Scan for the cell matching the given text and deliver its (x, y) coordinate at center. 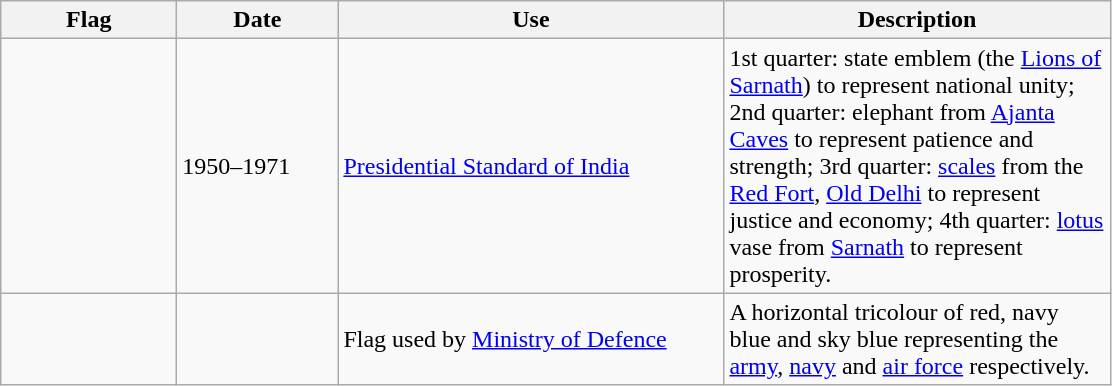
Description (917, 20)
A horizontal tricolour of red, navy blue and sky blue representing the army, navy and air force respectively. (917, 339)
1950–1971 (258, 166)
Use (531, 20)
Presidential Standard of India (531, 166)
Flag used by Ministry of Defence (531, 339)
Flag (89, 20)
Date (258, 20)
